Output the (X, Y) coordinate of the center of the cell containing the given text.  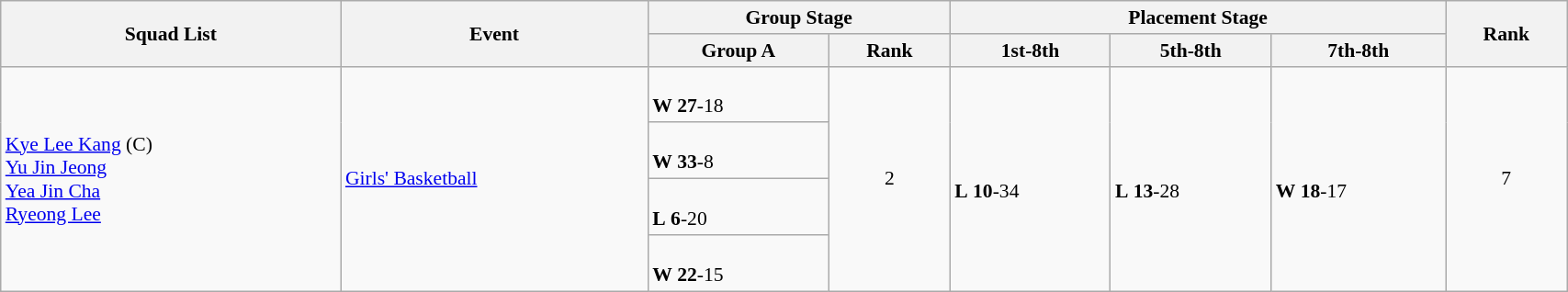
5th-8th (1190, 51)
W 33-8 (739, 151)
W 22-15 (739, 263)
W 27-18 (739, 94)
Kye Lee Kang (C)Yu Jin JeongYea Jin ChaRyeong Lee (171, 178)
1st-8th (1031, 51)
Girls' Basketball (494, 178)
W 18-17 (1359, 178)
L 10-34 (1031, 178)
Event (494, 33)
L 13-28 (1190, 178)
2 (890, 178)
Placement Stage (1198, 17)
Squad List (171, 33)
7 (1506, 178)
Group A (739, 51)
7th-8th (1359, 51)
Group Stage (799, 17)
L 6-20 (739, 208)
